Extract the (x, y) coordinate from the center of the cell holding the provided text.  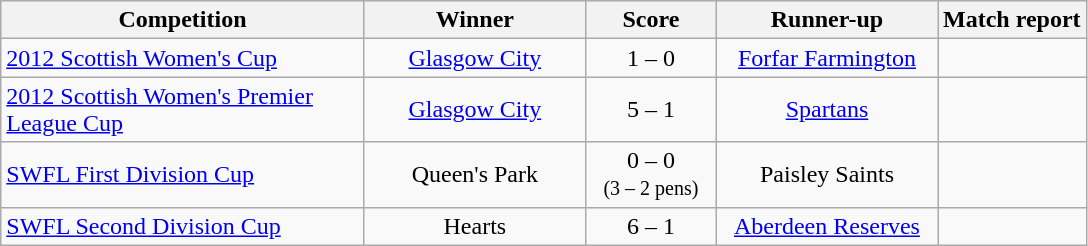
Aberdeen Reserves (826, 226)
Runner-up (826, 20)
Winner (474, 20)
5 – 1 (650, 110)
6 – 1 (650, 226)
Competition (183, 20)
SWFL First Division Cup (183, 174)
1 – 0 (650, 58)
Queen's Park (474, 174)
2012 Scottish Women's Cup (183, 58)
0 – 0 (3 – 2 pens) (650, 174)
SWFL Second Division Cup (183, 226)
Match report (1012, 20)
Score (650, 20)
Paisley Saints (826, 174)
2012 Scottish Women's Premier League Cup (183, 110)
Spartans (826, 110)
Forfar Farmington (826, 58)
Hearts (474, 226)
